Return (X, Y) of the center of cell containing provided text 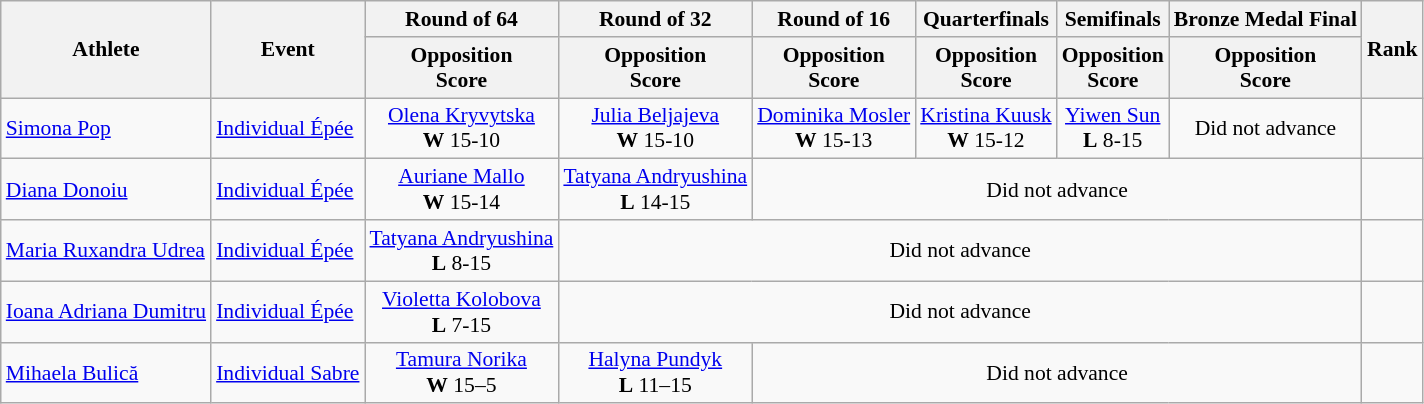
Ioana Adriana Dumitru (106, 312)
Olena KryvytskaW 15-10 (461, 128)
Kristina KuuskW 15-12 (986, 128)
Rank (1392, 50)
Diana Donoiu (106, 190)
Dominika MoslerW 15-13 (834, 128)
Quarterfinals (986, 19)
Yiwen SunL 8-15 (1113, 128)
Tamura NorikaW 15–5 (461, 372)
Auriane MalloW 15-14 (461, 190)
Athlete (106, 50)
Round of 64 (461, 19)
Tatyana AndryushinaL 8-15 (461, 250)
Julia BeljajevaW 15-10 (655, 128)
Mihaela Bulică (106, 372)
Round of 16 (834, 19)
Halyna PundykL 11–15 (655, 372)
Tatyana AndryushinaL 14-15 (655, 190)
Maria Ruxandra Udrea (106, 250)
Simona Pop (106, 128)
Semifinals (1113, 19)
Individual Sabre (288, 372)
Bronze Medal Final (1266, 19)
Violetta KolobovaL 7-15 (461, 312)
Round of 32 (655, 19)
Event (288, 50)
